Search for the cell housing the specified text and yield its [X, Y] center coordinate. 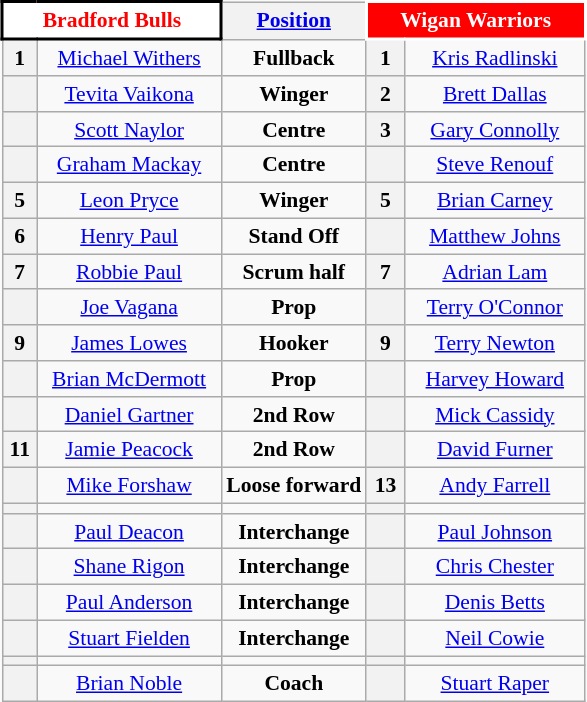
Wigan Warriors [476, 20]
3 [385, 129]
Leon Pryce [129, 200]
6 [20, 236]
Steve Renouf [495, 165]
13 [385, 485]
Gary Connolly [495, 129]
Andy Farrell [495, 485]
Adrian Lam [495, 272]
Henry Paul [129, 236]
Joe Vagana [129, 307]
Graham Mackay [129, 165]
Daniel Gartner [129, 414]
Denis Betts [495, 602]
Shane Rigon [129, 567]
Terry Newton [495, 343]
Loose forward [294, 485]
Position [294, 20]
Chris Chester [495, 567]
Neil Cowie [495, 638]
Matthew Johns [495, 236]
Paul Johnson [495, 531]
James Lowes [129, 343]
Tevita Vaikona [129, 94]
David Furner [495, 450]
Stuart Fielden [129, 638]
Paul Deacon [129, 531]
Kris Radlinski [495, 57]
Terry O'Connor [495, 307]
Paul Anderson [129, 602]
Scrum half [294, 272]
11 [20, 450]
Harvey Howard [495, 379]
Brian McDermott [129, 379]
Robbie Paul [129, 272]
2 [385, 94]
Coach [294, 684]
Hooker [294, 343]
Stand Off [294, 236]
Fullback [294, 57]
Jamie Peacock [129, 450]
Mike Forshaw [129, 485]
Bradford Bulls [112, 20]
Michael Withers [129, 57]
Brett Dallas [495, 94]
Stuart Raper [495, 684]
Mick Cassidy [495, 414]
Scott Naylor [129, 129]
Brian Carney [495, 200]
Brian Noble [129, 684]
